Scan for the cell matching the given text and deliver its (X, Y) coordinate at center. 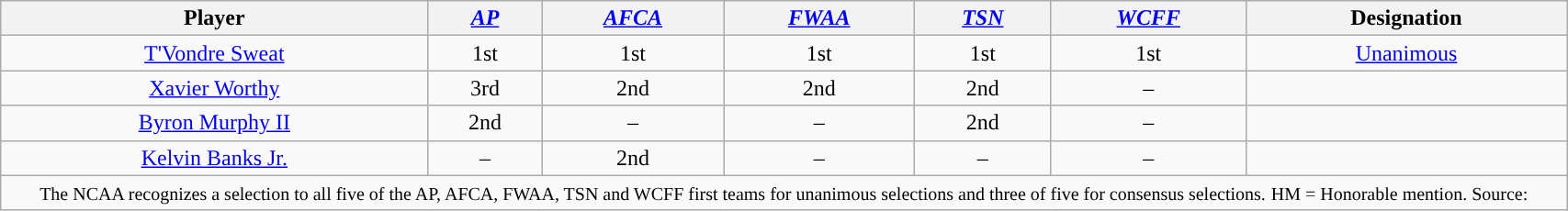
FWAA (819, 18)
Xavier Worthy (215, 88)
3rd (485, 88)
Designation (1405, 18)
Player (215, 18)
AP (485, 18)
TSN (983, 18)
WCFF (1148, 18)
AFCA (633, 18)
T'Vondre Sweat (215, 53)
Kelvin Banks Jr. (215, 158)
Unanimous (1405, 53)
Byron Murphy II (215, 123)
